Return (x, y) of the center of cell containing provided text 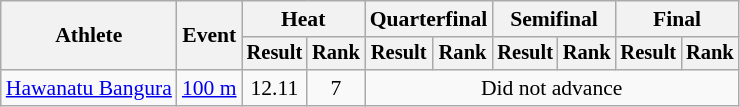
12.11 (275, 88)
Final (676, 19)
Did not advance (552, 88)
Heat (304, 19)
Hawanatu Bangura (89, 88)
Semifinal (554, 19)
Event (210, 36)
7 (336, 88)
Athlete (89, 36)
Quarterfinal (429, 19)
100 m (210, 88)
